From the cell containing the given text, extract its center point as (X, Y) coordinate. 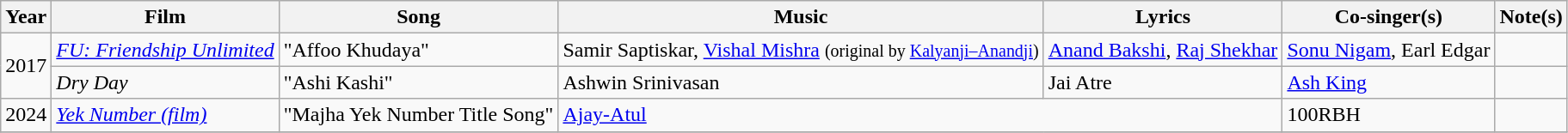
Dry Day (165, 82)
Ajay-Atul (920, 115)
"Majha Yek Number Title Song" (418, 115)
FU: Friendship Unlimited (165, 50)
2017 (26, 66)
"Ashi Kashi" (418, 82)
Ash King (1388, 82)
100RBH (1388, 115)
Film (165, 17)
Note(s) (1531, 17)
"Affoo Khudaya" (418, 50)
Song (418, 17)
Co-singer(s) (1388, 17)
Anand Bakshi, Raj Shekhar (1163, 50)
Samir Saptiskar, Vishal Mishra (original by Kalyanji–Anandji) (801, 50)
Lyrics (1163, 17)
Year (26, 17)
Sonu Nigam, Earl Edgar (1388, 50)
Music (801, 17)
2024 (26, 115)
Jai Atre (1163, 82)
Yek Number (film) (165, 115)
Ashwin Srinivasan (801, 82)
